For the text-containing cell, return its midpoint in [X, Y] coordinate format. 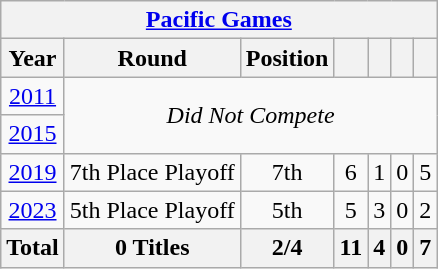
Position [287, 58]
2 [426, 210]
7th Place Playoff [152, 172]
4 [380, 248]
2023 [33, 210]
3 [380, 210]
0 Titles [152, 248]
Pacific Games [219, 20]
7th [287, 172]
11 [351, 248]
5th Place Playoff [152, 210]
Total [33, 248]
2019 [33, 172]
2/4 [287, 248]
2015 [33, 134]
5th [287, 210]
Did Not Compete [250, 115]
6 [351, 172]
Round [152, 58]
1 [380, 172]
7 [426, 248]
Year [33, 58]
2011 [33, 96]
